Return [x, y] of the center of cell containing provided text 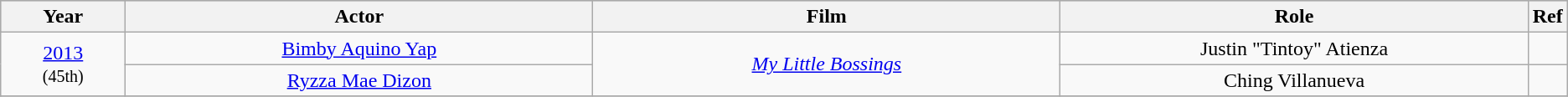
2013 (45th) [64, 64]
Role [1294, 17]
Justin "Tintoy" Atienza [1294, 48]
Ryzza Mae Dizon [359, 80]
Bimby Aquino Yap [359, 48]
Film [827, 17]
My Little Bossings [827, 64]
Actor [359, 17]
Year [64, 17]
Ching Villanueva [1294, 80]
Ref [1548, 17]
